Locate the cell with the specified text and output its [X, Y] center coordinate. 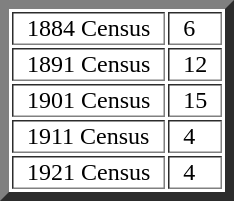
1901 Census [88, 100]
1911 Census [88, 136]
1921 Census [88, 172]
12 [195, 64]
1891 Census [88, 64]
15 [195, 100]
6 [195, 28]
1884 Census [88, 28]
